From the cell containing the given text, extract its center point as [X, Y] coordinate. 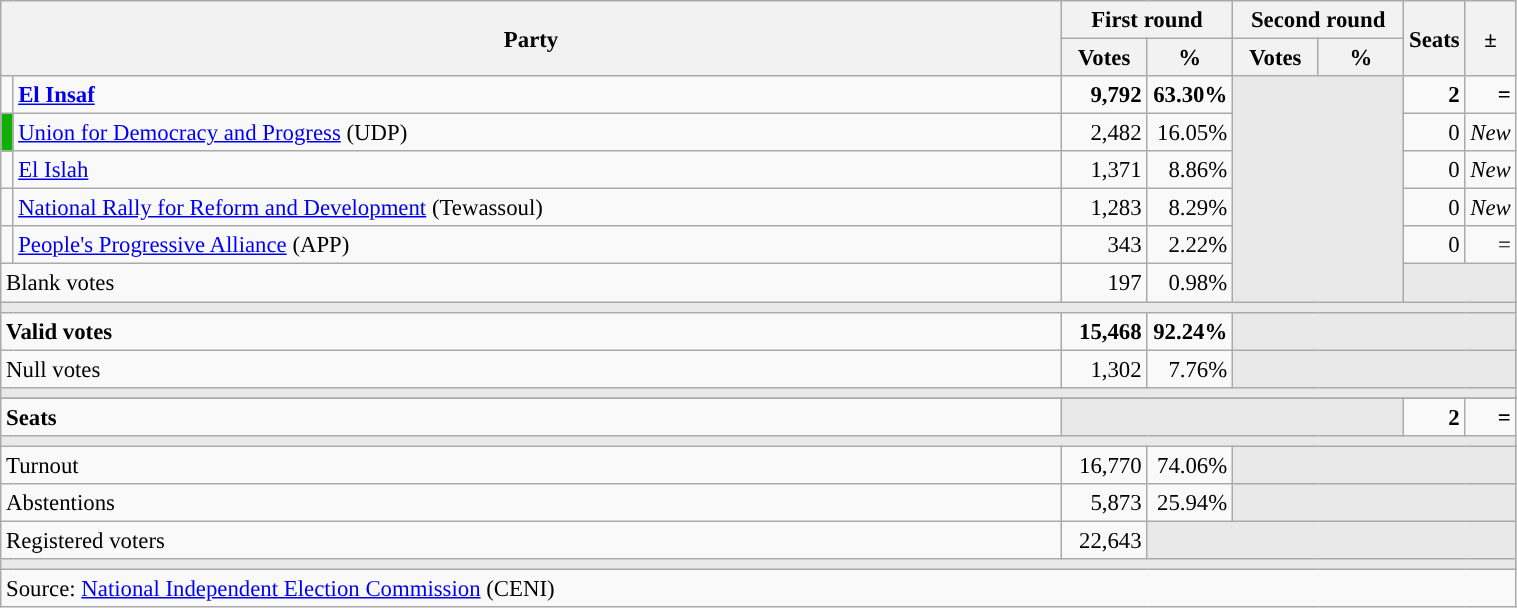
Second round [1318, 20]
First round [1146, 20]
92.24% [1190, 331]
5,873 [1104, 503]
16.05% [1190, 133]
2,482 [1104, 133]
2.22% [1190, 245]
1,371 [1104, 170]
7.76% [1190, 369]
8.29% [1190, 208]
16,770 [1104, 465]
Valid votes [532, 331]
63.30% [1190, 95]
15,468 [1104, 331]
0.98% [1190, 283]
Blank votes [532, 283]
Null votes [532, 369]
El Islah [537, 170]
Party [532, 38]
Turnout [532, 465]
22,643 [1104, 540]
Source: National Independent Election Commission (CENI) [758, 589]
People's Progressive Alliance (APP) [537, 245]
El Insaf [537, 95]
1,283 [1104, 208]
343 [1104, 245]
Abstentions [532, 503]
National Rally for Reform and Development (Tewassoul) [537, 208]
8.86% [1190, 170]
74.06% [1190, 465]
25.94% [1190, 503]
Union for Democracy and Progress (UDP) [537, 133]
± [1490, 38]
1,302 [1104, 369]
9,792 [1104, 95]
197 [1104, 283]
Registered voters [532, 540]
